Output the (x, y) coordinate of the center of the cell containing the given text.  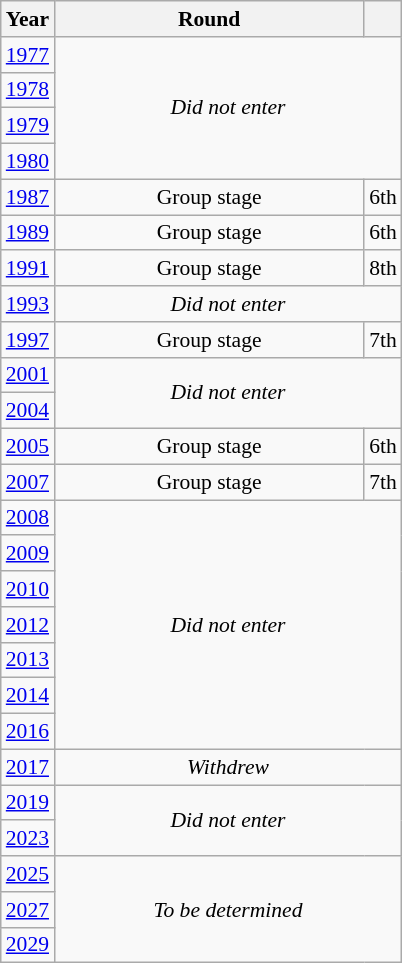
2029 (28, 945)
2019 (28, 803)
1989 (28, 233)
1991 (28, 269)
Round (209, 19)
Withdrew (228, 767)
2016 (28, 732)
2027 (28, 910)
2001 (28, 375)
2004 (28, 411)
2005 (28, 447)
Year (28, 19)
1978 (28, 90)
2010 (28, 589)
1977 (28, 55)
1997 (28, 340)
2008 (28, 518)
To be determined (228, 910)
1987 (28, 197)
2025 (28, 874)
8th (383, 269)
1979 (28, 126)
1980 (28, 162)
2014 (28, 696)
2009 (28, 554)
2013 (28, 660)
1993 (28, 304)
2017 (28, 767)
2023 (28, 839)
2012 (28, 625)
2007 (28, 482)
